Pinpoint the cell where the given text exists, returning its [x, y] midpoint coordinate. 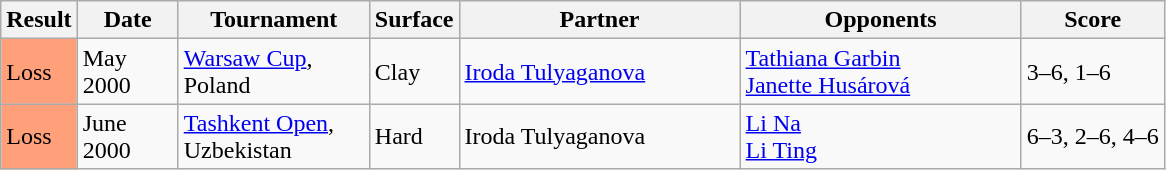
3–6, 1–6 [1092, 72]
June 2000 [128, 136]
Partner [600, 20]
Tathiana Garbin Janette Husárová [880, 72]
Hard [414, 136]
Li Na Li Ting [880, 136]
Result [39, 20]
Date [128, 20]
Surface [414, 20]
6–3, 2–6, 4–6 [1092, 136]
Warsaw Cup, Poland [274, 72]
Tournament [274, 20]
Score [1092, 20]
Clay [414, 72]
May 2000 [128, 72]
Opponents [880, 20]
Tashkent Open, Uzbekistan [274, 136]
